For the text-containing cell, return its midpoint in (x, y) coordinate format. 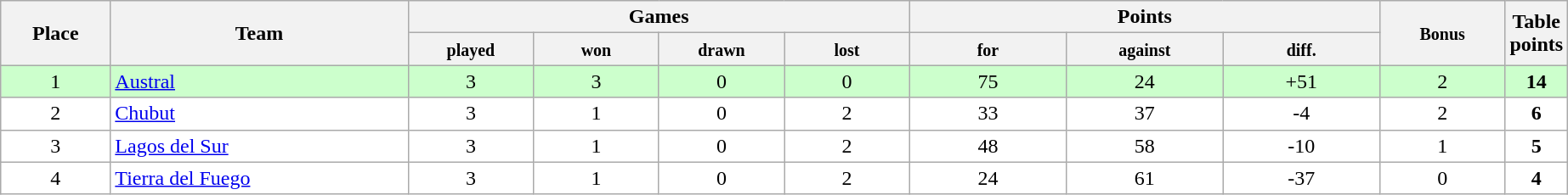
Tablepoints (1537, 33)
Place (56, 33)
58 (1145, 146)
lost (847, 49)
won (597, 49)
5 (1537, 146)
33 (988, 114)
Chubut (259, 114)
61 (1145, 178)
6 (1537, 114)
-37 (1301, 178)
-4 (1301, 114)
for (988, 49)
drawn (722, 49)
14 (1537, 81)
37 (1145, 114)
48 (988, 146)
Tierra del Fuego (259, 178)
Team (259, 33)
75 (988, 81)
Lagos del Sur (259, 146)
Bonus (1442, 33)
-10 (1301, 146)
Points (1144, 17)
+51 (1301, 81)
against (1145, 49)
Austral (259, 81)
diff. (1301, 49)
Games (659, 17)
played (471, 49)
